Provide the (x, y) coordinate of the cell's center where the given text is located.  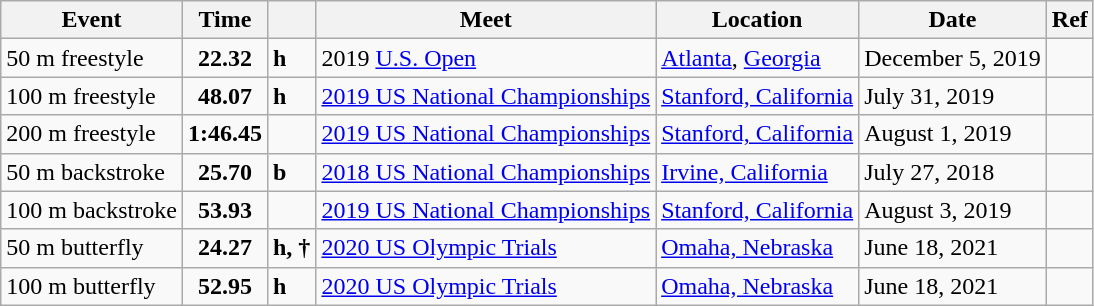
Location (758, 20)
1:46.45 (224, 134)
August 3, 2019 (953, 210)
Event (92, 20)
Time (224, 20)
Ref (1070, 20)
2019 U.S. Open (486, 58)
50 m backstroke (92, 172)
2018 US National Championships (486, 172)
Atlanta, Georgia (758, 58)
Irvine, California (758, 172)
100 m backstroke (92, 210)
48.07 (224, 96)
Date (953, 20)
b (291, 172)
Meet (486, 20)
July 31, 2019 (953, 96)
July 27, 2018 (953, 172)
22.32 (224, 58)
24.27 (224, 248)
h, † (291, 248)
100 m butterfly (92, 286)
25.70 (224, 172)
August 1, 2019 (953, 134)
December 5, 2019 (953, 58)
200 m freestyle (92, 134)
52.95 (224, 286)
50 m freestyle (92, 58)
53.93 (224, 210)
50 m butterfly (92, 248)
100 m freestyle (92, 96)
